Search for the cell housing the specified text and yield its (X, Y) center coordinate. 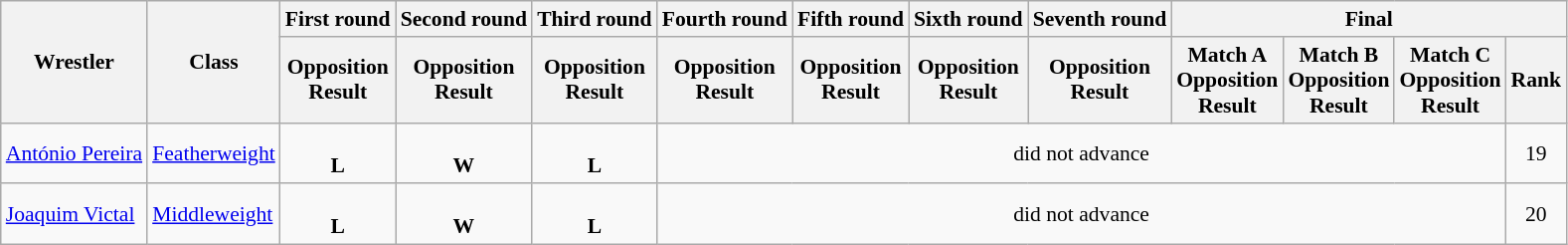
Second round (464, 19)
Featherweight (214, 153)
Match COppositionResult (1450, 80)
Final (1368, 19)
Wrestler (74, 62)
Sixth round (968, 19)
Fifth round (851, 19)
Fourth round (725, 19)
First round (338, 19)
Match AOppositionResult (1227, 80)
Match BOppositionResult (1338, 80)
20 (1537, 215)
19 (1537, 153)
Class (214, 62)
Rank (1537, 80)
Joaquim Victal (74, 215)
António Pereira (74, 153)
Third round (595, 19)
Middleweight (214, 215)
Seventh round (1100, 19)
